Return the (X, Y) coordinate for the center point of the cell that contains the specified text.  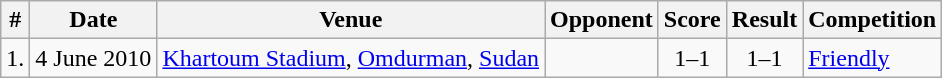
Khartoum Stadium, Omdurman, Sudan (351, 58)
4 June 2010 (94, 58)
Result (764, 20)
Opponent (602, 20)
Friendly (872, 58)
Score (692, 20)
1. (16, 58)
Date (94, 20)
# (16, 20)
Competition (872, 20)
Venue (351, 20)
